For the text-containing cell, return its midpoint in [X, Y] coordinate format. 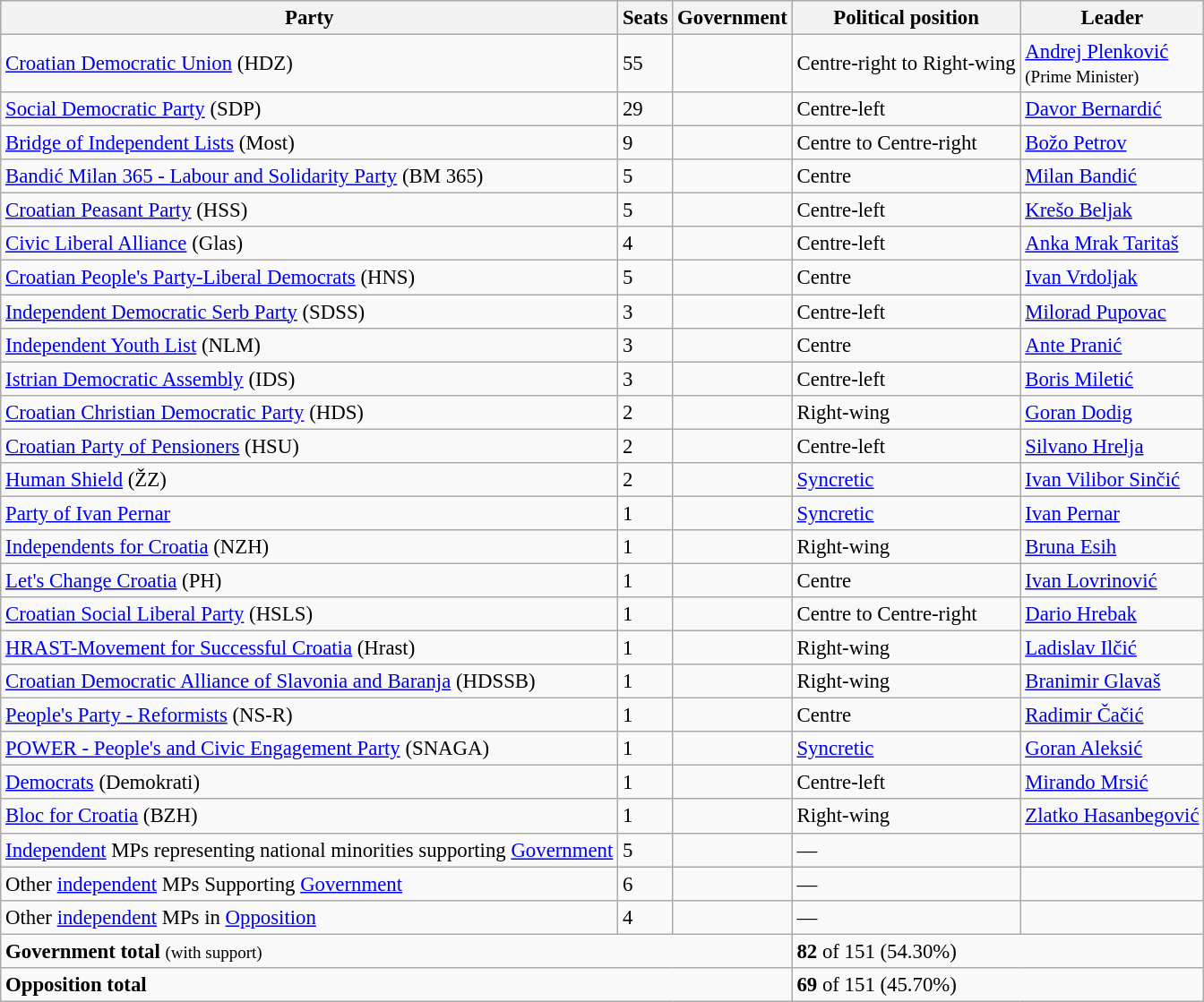
Government [733, 18]
Croatian People's Party-Liberal Democrats (HNS) [310, 278]
Party [310, 18]
Croatian Social Liberal Party (HSLS) [310, 614]
Democrats (Demokrati) [310, 783]
Krešo Beljak [1113, 210]
Bruna Esih [1113, 547]
Other independent MPs in Opposition [310, 917]
Mirando Mrsić [1113, 783]
Davor Bernardić [1113, 109]
Branimir Glavaš [1113, 681]
Centre-right to Right-wing [907, 64]
Party of Ivan Pernar [310, 513]
Ante Pranić [1113, 345]
Radimir Čačić [1113, 715]
Independent Youth List (NLM) [310, 345]
69 of 151 (45.70%) [998, 985]
Opposition total [396, 985]
Goran Aleksić [1113, 749]
Ivan Vrdoljak [1113, 278]
6 [645, 884]
Boris Miletić [1113, 379]
Milan Bandić [1113, 176]
POWER - People's and Civic Engagement Party (SNAGA) [310, 749]
Leader [1113, 18]
Zlatko Hasanbegović [1113, 817]
Anka Mrak Taritaš [1113, 244]
Milorad Pupovac [1113, 312]
Božo Petrov [1113, 143]
Dario Hrebak [1113, 614]
Croatian Democratic Alliance of Slavonia and Baranja (HDSSB) [310, 681]
55 [645, 64]
People's Party - Reformists (NS-R) [310, 715]
Croatian Party of Pensioners (HSU) [310, 446]
Goran Dodig [1113, 412]
Independent MPs representing national minorities supporting Government [310, 850]
Civic Liberal Alliance (Glas) [310, 244]
Ivan Pernar [1113, 513]
Croatian Peasant Party (HSS) [310, 210]
29 [645, 109]
Bridge of Independent Lists (Most) [310, 143]
Social Democratic Party (SDP) [310, 109]
Bandić Milan 365 - Labour and Solidarity Party (BM 365) [310, 176]
Government total (with support) [396, 951]
Ivan Vilibor Sinčić [1113, 480]
82 of 151 (54.30%) [998, 951]
Bloc for Croatia (BZH) [310, 817]
Croatian Democratic Union (HDZ) [310, 64]
Ivan Lovrinović [1113, 580]
Croatian Christian Democratic Party (HDS) [310, 412]
Other independent MPs Supporting Government [310, 884]
Political position [907, 18]
Human Shield (ŽZ) [310, 480]
Seats [645, 18]
Andrej Plenković(Prime Minister) [1113, 64]
Ladislav Ilčić [1113, 648]
9 [645, 143]
Istrian Democratic Assembly (IDS) [310, 379]
HRAST-Movement for Successful Croatia (Hrast) [310, 648]
Independents for Croatia (NZH) [310, 547]
Let's Change Croatia (PH) [310, 580]
Silvano Hrelja [1113, 446]
Independent Democratic Serb Party (SDSS) [310, 312]
